Detect which cell encompasses the target text, then output its (x, y) center coordinate. 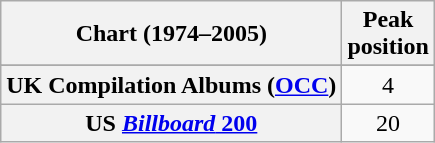
Chart (1974–2005) (172, 34)
UK Compilation Albums (OCC) (172, 85)
Peak position (388, 34)
4 (388, 85)
US Billboard 200 (172, 123)
20 (388, 123)
